Pinpoint the cell where the given text exists, returning its (X, Y) midpoint coordinate. 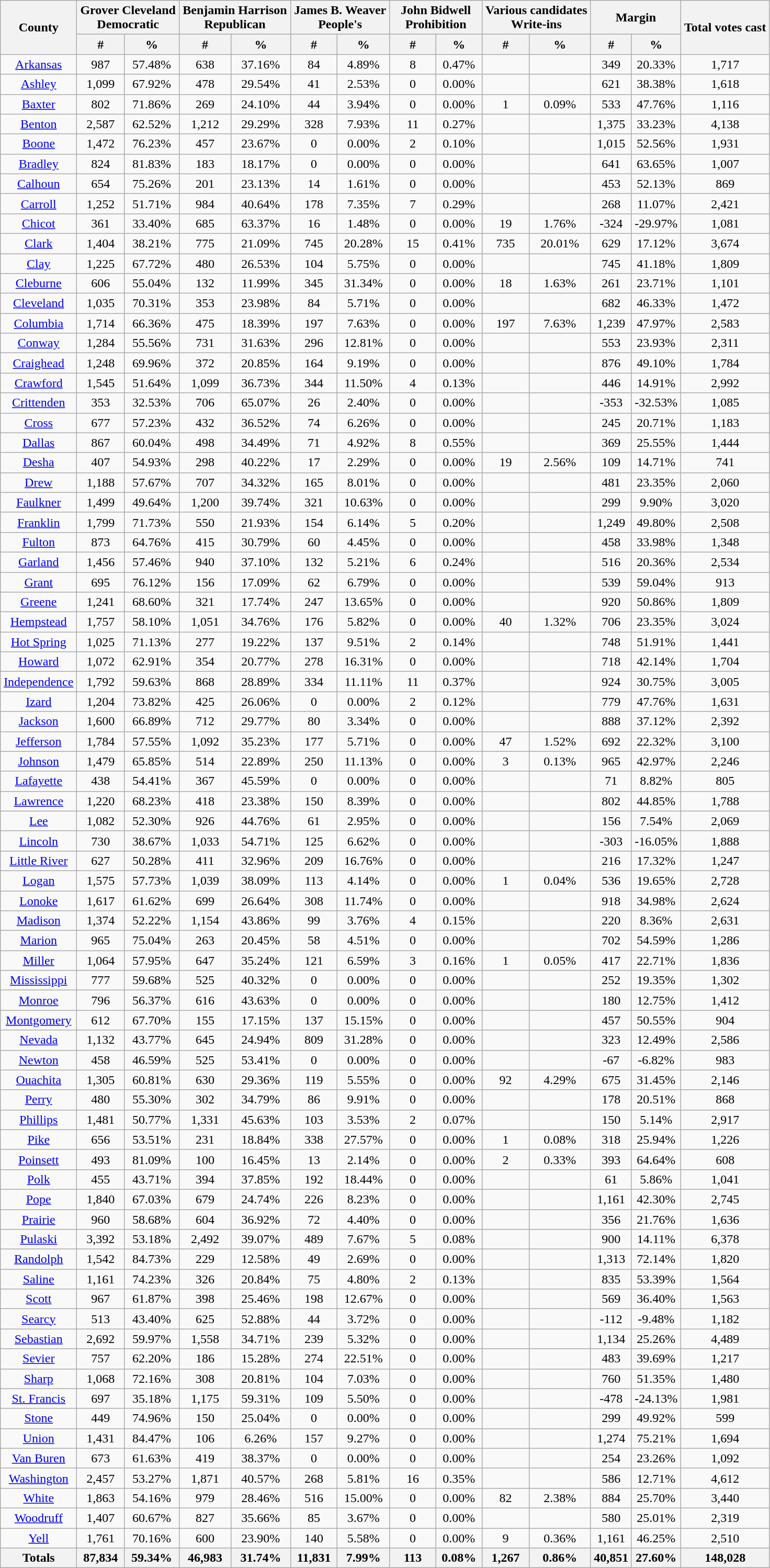
34.79% (261, 1100)
23.67% (261, 144)
177 (314, 741)
34.32% (261, 482)
Margin (636, 18)
Scott (39, 1299)
1,039 (205, 881)
82 (505, 1498)
478 (205, 84)
30.75% (656, 682)
43.86% (261, 921)
682 (611, 303)
455 (100, 1179)
Conway (39, 343)
11,831 (314, 1558)
36.52% (261, 423)
57.67% (152, 482)
23.38% (261, 801)
71.86% (152, 104)
53.27% (152, 1478)
67.92% (152, 84)
Perry (39, 1100)
1.63% (560, 284)
616 (205, 1000)
62.91% (152, 662)
533 (611, 104)
226 (314, 1199)
30.79% (261, 542)
673 (100, 1458)
25.70% (656, 1498)
2,246 (725, 761)
1,313 (611, 1259)
119 (314, 1080)
328 (314, 124)
Searcy (39, 1319)
44.76% (261, 821)
Howard (39, 662)
5.50% (364, 1398)
18 (505, 284)
-24.13% (656, 1398)
68.60% (152, 602)
6.62% (364, 841)
Poinsett (39, 1159)
1,545 (100, 383)
-67 (611, 1060)
1,441 (725, 642)
4.89% (364, 64)
1,085 (725, 403)
35.18% (152, 1398)
1,064 (100, 961)
23.26% (656, 1458)
21.93% (261, 522)
13 (314, 1159)
1,331 (205, 1120)
1,714 (100, 323)
2,069 (725, 821)
1,407 (100, 1518)
731 (205, 343)
Logan (39, 881)
7.35% (364, 204)
Polk (39, 1179)
0.24% (459, 562)
20.01% (560, 243)
70.31% (152, 303)
0.37% (459, 682)
1,239 (611, 323)
453 (611, 184)
0.33% (560, 1159)
33.98% (656, 542)
59.63% (152, 682)
Boone (39, 144)
53.18% (152, 1239)
513 (100, 1319)
32.96% (261, 861)
62 (314, 582)
Carroll (39, 204)
15.00% (364, 1498)
Franklin (39, 522)
62.20% (152, 1359)
24.74% (261, 1199)
155 (205, 1020)
4.45% (364, 542)
1,051 (205, 622)
489 (314, 1239)
760 (611, 1379)
1,286 (725, 941)
1,116 (725, 104)
Cleveland (39, 303)
23.13% (261, 184)
72.14% (656, 1259)
57.48% (152, 64)
1,757 (100, 622)
33.23% (656, 124)
St. Francis (39, 1398)
84.47% (152, 1438)
43.71% (152, 1179)
81.09% (152, 1159)
28.89% (261, 682)
68.23% (152, 801)
835 (611, 1279)
57.46% (152, 562)
438 (100, 781)
49 (314, 1259)
1,188 (100, 482)
2,692 (100, 1339)
52.22% (152, 921)
39.69% (656, 1359)
3,440 (725, 1498)
65.85% (152, 761)
4.40% (364, 1220)
1,072 (100, 662)
-6.82% (656, 1060)
49.10% (656, 363)
Montgomery (39, 1020)
326 (205, 1279)
904 (725, 1020)
99 (314, 921)
38.21% (152, 243)
42.30% (656, 1199)
51.91% (656, 642)
57.55% (152, 741)
1.52% (560, 741)
11.13% (364, 761)
8.23% (364, 1199)
675 (611, 1080)
629 (611, 243)
54.16% (152, 1498)
20.77% (261, 662)
63.37% (261, 223)
2,587 (100, 124)
Jackson (39, 721)
1,302 (725, 980)
Clark (39, 243)
57.95% (152, 961)
685 (205, 223)
20.33% (656, 64)
1,694 (725, 1438)
18.17% (261, 164)
25.46% (261, 1299)
369 (611, 443)
18.44% (364, 1179)
Greene (39, 602)
50.77% (152, 1120)
3,100 (725, 741)
699 (205, 900)
14.71% (656, 462)
730 (100, 841)
154 (314, 522)
Chicot (39, 223)
25.94% (656, 1140)
12.75% (656, 1000)
604 (205, 1220)
0.47% (459, 64)
2,624 (725, 900)
52.88% (261, 1319)
261 (611, 284)
775 (205, 243)
57.23% (152, 423)
1,820 (725, 1259)
960 (100, 1220)
367 (205, 781)
2,534 (725, 562)
645 (205, 1040)
5.81% (364, 1478)
1,836 (725, 961)
7.54% (656, 821)
612 (100, 1020)
31.28% (364, 1040)
654 (100, 184)
Hempstead (39, 622)
100 (205, 1159)
0.36% (560, 1538)
Benjamin HarrisonRepublican (235, 18)
35.23% (261, 741)
707 (205, 482)
50.55% (656, 1020)
15.15% (364, 1020)
35.24% (261, 961)
67.72% (152, 263)
247 (314, 602)
Lee (39, 821)
Marion (39, 941)
6.79% (364, 582)
121 (314, 961)
Johnson (39, 761)
2.40% (364, 403)
2,319 (725, 1518)
0.09% (560, 104)
274 (314, 1359)
2,745 (725, 1199)
5.75% (364, 263)
75.26% (152, 184)
7.03% (364, 1379)
1,226 (725, 1140)
18.84% (261, 1140)
415 (205, 542)
Ouachita (39, 1080)
209 (314, 861)
3,005 (725, 682)
0.14% (459, 642)
38.67% (152, 841)
20.71% (656, 423)
926 (205, 821)
29.29% (261, 124)
Jefferson (39, 741)
Lawrence (39, 801)
1,200 (205, 502)
Pope (39, 1199)
11.11% (364, 682)
3.53% (364, 1120)
1,931 (725, 144)
1,704 (725, 662)
Hot Spring (39, 642)
60.81% (152, 1080)
2.69% (364, 1259)
809 (314, 1040)
183 (205, 164)
277 (205, 642)
Fulton (39, 542)
125 (314, 841)
1,792 (100, 682)
19.22% (261, 642)
1,033 (205, 841)
1,284 (100, 343)
702 (611, 941)
42.14% (656, 662)
Sevier (39, 1359)
867 (100, 443)
323 (611, 1040)
2.14% (364, 1159)
3.67% (364, 1518)
245 (611, 423)
58 (314, 941)
361 (100, 223)
62.52% (152, 124)
Sebastian (39, 1339)
3,020 (725, 502)
278 (314, 662)
James B. WeaverPeople's (340, 18)
73.82% (152, 702)
43.63% (261, 1000)
-303 (611, 841)
106 (205, 1438)
41 (314, 84)
Pulaski (39, 1239)
86 (314, 1100)
356 (611, 1220)
92 (505, 1080)
656 (100, 1140)
37.16% (261, 64)
1,636 (725, 1220)
81.83% (152, 164)
40.57% (261, 1478)
Drew (39, 482)
7.67% (364, 1239)
Desha (39, 462)
21.09% (261, 243)
72 (314, 1220)
4.80% (364, 1279)
67.03% (152, 1199)
0.20% (459, 522)
498 (205, 443)
2.56% (560, 462)
-478 (611, 1398)
741 (725, 462)
2,992 (725, 383)
Washington (39, 1478)
Woodruff (39, 1518)
Miller (39, 961)
71.73% (152, 522)
2,583 (725, 323)
41.18% (656, 263)
36.92% (261, 1220)
-29.97% (656, 223)
580 (611, 1518)
38.09% (261, 881)
53.41% (261, 1060)
1,267 (505, 1558)
Van Buren (39, 1458)
148,028 (725, 1558)
625 (205, 1319)
22.71% (656, 961)
984 (205, 204)
17.32% (656, 861)
1,575 (100, 881)
16.76% (364, 861)
493 (100, 1159)
1,015 (611, 144)
569 (611, 1299)
12.71% (656, 1478)
2,728 (725, 881)
2.53% (364, 84)
52.13% (656, 184)
69.96% (152, 363)
38.38% (656, 84)
20.45% (261, 941)
1,617 (100, 900)
14.11% (656, 1239)
Stone (39, 1418)
11.74% (364, 900)
2.95% (364, 821)
1,274 (611, 1438)
4.51% (364, 941)
72.16% (152, 1379)
8.01% (364, 482)
Cross (39, 423)
186 (205, 1359)
198 (314, 1299)
-112 (611, 1319)
254 (611, 1458)
26.06% (261, 702)
157 (314, 1438)
18.39% (261, 323)
Cleburne (39, 284)
59.04% (656, 582)
630 (205, 1080)
553 (611, 343)
28.46% (261, 1498)
26.53% (261, 263)
1,348 (725, 542)
1,068 (100, 1379)
75.21% (656, 1438)
1,249 (611, 522)
61.87% (152, 1299)
296 (314, 343)
103 (314, 1120)
Totals (39, 1558)
4,612 (725, 1478)
779 (611, 702)
80 (314, 721)
192 (314, 1179)
1,132 (100, 1040)
49.92% (656, 1418)
411 (205, 861)
11.07% (656, 204)
924 (611, 682)
29.36% (261, 1080)
252 (611, 980)
425 (205, 702)
536 (611, 881)
59.97% (152, 1339)
1,183 (725, 423)
0.15% (459, 921)
15.28% (261, 1359)
-32.53% (656, 403)
25.55% (656, 443)
25.01% (656, 1518)
Craighead (39, 363)
22.89% (261, 761)
27.60% (656, 1558)
13.65% (364, 602)
17.12% (656, 243)
49.64% (152, 502)
5.14% (656, 1120)
3.76% (364, 921)
3,024 (725, 622)
586 (611, 1478)
2,917 (725, 1120)
1,600 (100, 721)
9.90% (656, 502)
239 (314, 1339)
1,840 (100, 1199)
1,863 (100, 1498)
White (39, 1498)
1,542 (100, 1259)
37.12% (656, 721)
Union (39, 1438)
302 (205, 1100)
318 (611, 1140)
334 (314, 682)
55.04% (152, 284)
2,060 (725, 482)
8.82% (656, 781)
19.65% (656, 881)
3,674 (725, 243)
1,305 (100, 1080)
1,564 (725, 1279)
5.86% (656, 1179)
407 (100, 462)
920 (611, 602)
1,431 (100, 1438)
796 (100, 1000)
1.61% (364, 184)
44.85% (656, 801)
1.76% (560, 223)
1.48% (364, 223)
7 (413, 204)
269 (205, 104)
32.53% (152, 403)
23.71% (656, 284)
58.68% (152, 1220)
34.98% (656, 900)
608 (725, 1159)
Bradley (39, 164)
20.84% (261, 1279)
Crittenden (39, 403)
75.04% (152, 941)
1,404 (100, 243)
Faulkner (39, 502)
15 (413, 243)
23.98% (261, 303)
987 (100, 64)
6 (413, 562)
641 (611, 164)
1,241 (100, 602)
Lonoke (39, 900)
1,182 (725, 1319)
31.63% (261, 343)
1,041 (725, 1179)
4.29% (560, 1080)
76.23% (152, 144)
263 (205, 941)
17 (314, 462)
45.63% (261, 1120)
2.29% (364, 462)
Saline (39, 1279)
201 (205, 184)
1,444 (725, 443)
Izard (39, 702)
827 (205, 1518)
1,375 (611, 124)
2.38% (560, 1498)
84.73% (152, 1259)
398 (205, 1299)
Newton (39, 1060)
46,983 (205, 1558)
31.34% (364, 284)
1,481 (100, 1120)
52.30% (152, 821)
Mississippi (39, 980)
55.30% (152, 1100)
231 (205, 1140)
918 (611, 900)
0.35% (459, 1478)
220 (611, 921)
2,508 (725, 522)
7.93% (364, 124)
349 (611, 64)
2,311 (725, 343)
Little River (39, 861)
647 (205, 961)
2,146 (725, 1080)
446 (611, 383)
1,154 (205, 921)
20.28% (364, 243)
869 (725, 184)
47.97% (656, 323)
85 (314, 1518)
2,392 (725, 721)
0.86% (560, 1558)
53.39% (656, 1279)
John BidwellProhibition (436, 18)
57.73% (152, 881)
51.71% (152, 204)
0.55% (459, 443)
54.41% (152, 781)
539 (611, 582)
1,082 (100, 821)
61.62% (152, 900)
50.86% (656, 602)
0.04% (560, 881)
23.90% (261, 1538)
1,479 (100, 761)
45.59% (261, 781)
33.40% (152, 223)
417 (611, 961)
250 (314, 761)
21.76% (656, 1220)
37.10% (261, 562)
Columbia (39, 323)
14 (314, 184)
298 (205, 462)
1,025 (100, 642)
Nevada (39, 1040)
1,101 (725, 284)
345 (314, 284)
Grover ClevelandDemocratic (128, 18)
26.64% (261, 900)
0.12% (459, 702)
4.14% (364, 881)
777 (100, 980)
Pike (39, 1140)
1,225 (100, 263)
51.64% (152, 383)
74 (314, 423)
74.23% (152, 1279)
692 (611, 741)
344 (314, 383)
20.85% (261, 363)
9 (505, 1538)
29.77% (261, 721)
Ashley (39, 84)
419 (205, 1458)
49.80% (656, 522)
64.64% (656, 1159)
46.33% (656, 303)
70.16% (152, 1538)
394 (205, 1179)
34.71% (261, 1339)
5.32% (364, 1339)
216 (611, 861)
1,247 (725, 861)
Lafayette (39, 781)
Clay (39, 263)
40 (505, 622)
Yell (39, 1538)
0.29% (459, 204)
Monroe (39, 1000)
979 (205, 1498)
0.07% (459, 1120)
60.04% (152, 443)
25.04% (261, 1418)
76.12% (152, 582)
900 (611, 1239)
59.68% (152, 980)
0.41% (459, 243)
Madison (39, 921)
940 (205, 562)
2,421 (725, 204)
17.74% (261, 602)
17.09% (261, 582)
4.92% (364, 443)
0.16% (459, 961)
24.94% (261, 1040)
1,412 (725, 1000)
75 (314, 1279)
164 (314, 363)
-9.48% (656, 1319)
66.36% (152, 323)
Arkansas (39, 64)
679 (205, 1199)
735 (505, 243)
483 (611, 1359)
10.63% (364, 502)
393 (611, 1159)
9.27% (364, 1438)
55.56% (152, 343)
Randolph (39, 1259)
54.93% (152, 462)
6,378 (725, 1239)
52.56% (656, 144)
Sharp (39, 1379)
60.67% (152, 1518)
29.54% (261, 84)
3.34% (364, 721)
34.49% (261, 443)
550 (205, 522)
677 (100, 423)
22.32% (656, 741)
56.37% (152, 1000)
26 (314, 403)
1,788 (725, 801)
59.34% (152, 1558)
42.97% (656, 761)
697 (100, 1398)
2,457 (100, 1478)
757 (100, 1359)
71.13% (152, 642)
354 (205, 662)
1,761 (100, 1538)
12.58% (261, 1259)
3.94% (364, 104)
Various candidatesWrite-ins (536, 18)
5.82% (364, 622)
40.22% (261, 462)
Crawford (39, 383)
39.74% (261, 502)
1,717 (725, 64)
46.59% (152, 1060)
418 (205, 801)
873 (100, 542)
54.59% (656, 941)
1,248 (100, 363)
17.15% (261, 1020)
20.81% (261, 1379)
9.51% (364, 642)
25.26% (656, 1339)
Calhoun (39, 184)
338 (314, 1140)
19.35% (656, 980)
35.66% (261, 1518)
3.72% (364, 1319)
1,134 (611, 1339)
1,558 (205, 1339)
20.51% (656, 1100)
11.50% (364, 383)
888 (611, 721)
712 (205, 721)
37.85% (261, 1179)
64.76% (152, 542)
1,081 (725, 223)
884 (611, 1498)
27.57% (364, 1140)
621 (611, 84)
967 (100, 1299)
1,252 (100, 204)
165 (314, 482)
40,851 (611, 1558)
5.55% (364, 1080)
63.65% (656, 164)
50.28% (152, 861)
67.70% (152, 1020)
47 (505, 741)
2,492 (205, 1239)
1,204 (100, 702)
1,618 (725, 84)
-324 (611, 223)
1.32% (560, 622)
5.21% (364, 562)
1,220 (100, 801)
40.32% (261, 980)
6.14% (364, 522)
140 (314, 1538)
Independence (39, 682)
34.76% (261, 622)
51.35% (656, 1379)
74.96% (152, 1418)
1,035 (100, 303)
475 (205, 323)
599 (725, 1418)
Benton (39, 124)
1,456 (100, 562)
983 (725, 1060)
59.31% (261, 1398)
23.93% (656, 343)
638 (205, 64)
1,217 (725, 1359)
1,799 (100, 522)
36.40% (656, 1299)
176 (314, 622)
Lincoln (39, 841)
2,510 (725, 1538)
Garland (39, 562)
2,631 (725, 921)
718 (611, 662)
Phillips (39, 1120)
627 (100, 861)
Grant (39, 582)
Prairie (39, 1220)
748 (611, 642)
40.64% (261, 204)
0.27% (459, 124)
24.10% (261, 104)
-16.05% (656, 841)
913 (725, 582)
12.49% (656, 1040)
1,499 (100, 502)
12.81% (364, 343)
County (39, 27)
31.45% (656, 1080)
Baxter (39, 104)
600 (205, 1538)
372 (205, 363)
876 (611, 363)
481 (611, 482)
805 (725, 781)
36.73% (261, 383)
43.77% (152, 1040)
16.31% (364, 662)
5.58% (364, 1538)
1,175 (205, 1398)
43.40% (152, 1319)
6.59% (364, 961)
4,489 (725, 1339)
514 (205, 761)
-353 (611, 403)
8.39% (364, 801)
449 (100, 1418)
606 (100, 284)
39.07% (261, 1239)
1,631 (725, 702)
9.91% (364, 1100)
38.37% (261, 1458)
66.89% (152, 721)
22.51% (364, 1359)
61.63% (152, 1458)
12.67% (364, 1299)
Total votes cast (725, 27)
53.51% (152, 1140)
20.36% (656, 562)
58.10% (152, 622)
432 (205, 423)
87,834 (100, 1558)
2,586 (725, 1040)
695 (100, 582)
11.99% (261, 284)
1,871 (205, 1478)
180 (611, 1000)
60 (314, 542)
1,480 (725, 1379)
8.36% (656, 921)
0.10% (459, 144)
1,981 (725, 1398)
1,374 (100, 921)
1,007 (725, 164)
0.05% (560, 961)
14.91% (656, 383)
229 (205, 1259)
1,888 (725, 841)
16.45% (261, 1159)
46.25% (656, 1538)
65.07% (261, 403)
3,392 (100, 1239)
824 (100, 164)
1,563 (725, 1299)
9.19% (364, 363)
1,212 (205, 124)
Dallas (39, 443)
7.99% (364, 1558)
31.74% (261, 1558)
4,138 (725, 124)
54.71% (261, 841)
